Scan for the cell matching the given text and deliver its (X, Y) coordinate at center. 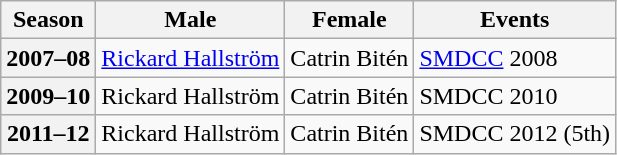
SMDCC 2008 (515, 58)
Female (350, 20)
2009–10 (48, 96)
2007–08 (48, 58)
SMDCC 2010 (515, 96)
Male (190, 20)
2011–12 (48, 134)
Events (515, 20)
SMDCC 2012 (5th) (515, 134)
Season (48, 20)
